From the cell containing the given text, extract its center point as (X, Y) coordinate. 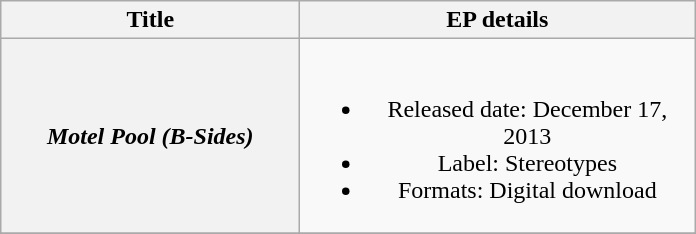
EP details (498, 20)
Title (150, 20)
Released date: December 17, 2013Label: StereotypesFormats: Digital download (498, 136)
Motel Pool (B-Sides) (150, 136)
